Output the (X, Y) coordinate of the center of the cell containing the given text.  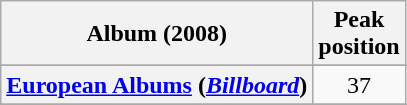
Peakposition (359, 34)
European Albums (Billboard) (157, 85)
Album (2008) (157, 34)
37 (359, 85)
